For the text-containing cell, return its midpoint in [x, y] coordinate format. 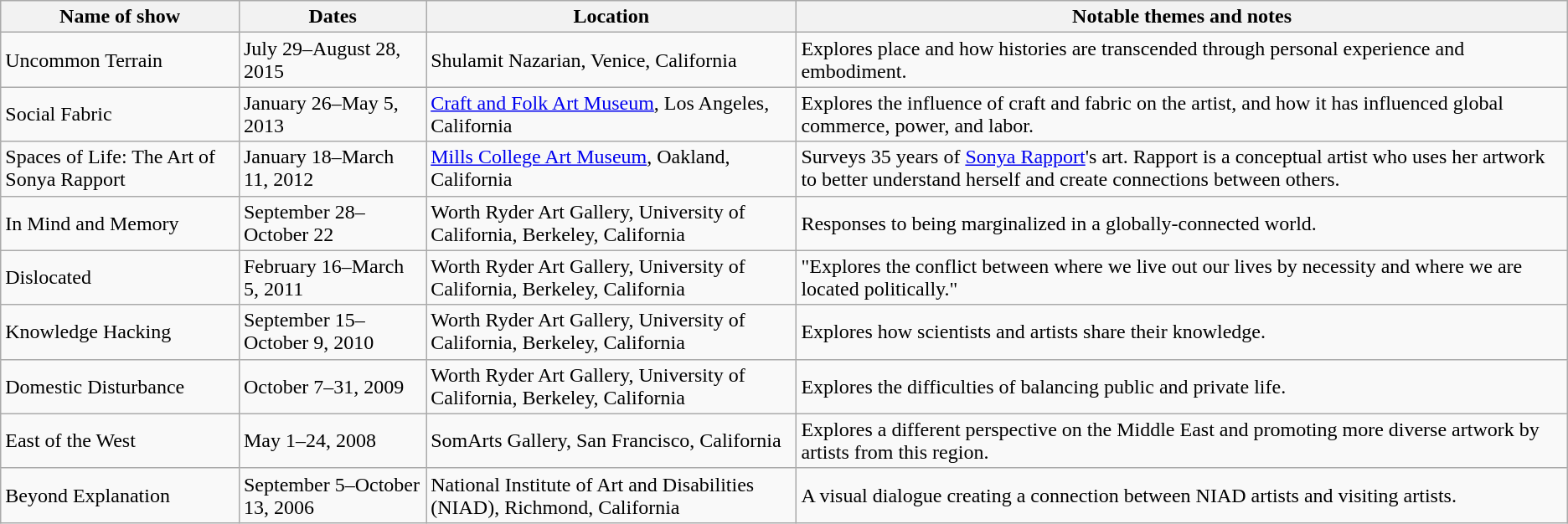
January 18–March 11, 2012 [332, 169]
July 29–August 28, 2015 [332, 60]
February 16–March 5, 2011 [332, 278]
East of the West [121, 440]
A visual dialogue creating a connection between NIAD artists and visiting artists. [1182, 496]
Domestic Disturbance [121, 387]
"Explores the conflict between where we live out our lives by necessity and where we are located politically." [1182, 278]
Explores a different perspective on the Middle East and promoting more diverse artwork by artists from this region. [1182, 440]
SomArts Gallery, San Francisco, California [611, 440]
Uncommon Terrain [121, 60]
September 28–October 22 [332, 223]
Name of show [121, 17]
Knowledge Hacking [121, 331]
Location [611, 17]
May 1–24, 2008 [332, 440]
National Institute of Art and Disabilities (NIAD), Richmond, California [611, 496]
September 5–October 13, 2006 [332, 496]
Dates [332, 17]
Notable themes and notes [1182, 17]
Social Fabric [121, 114]
Beyond Explanation [121, 496]
October 7–31, 2009 [332, 387]
In Mind and Memory [121, 223]
Spaces of Life: The Art of Sonya Rapport [121, 169]
Responses to being marginalized in a globally-connected world. [1182, 223]
Craft and Folk Art Museum, Los Angeles, California [611, 114]
Shulamit Nazarian, Venice, California [611, 60]
Explores how scientists and artists share their knowledge. [1182, 331]
January 26–May 5, 2013 [332, 114]
September 15–October 9, 2010 [332, 331]
Explores the difficulties of balancing public and private life. [1182, 387]
Explores place and how histories are transcended through personal experience and embodiment. [1182, 60]
Mills College Art Museum, Oakland, California [611, 169]
Dislocated [121, 278]
Explores the influence of craft and fabric on the artist, and how it has influenced global commerce, power, and labor. [1182, 114]
